Provide the (x, y) coordinate of the cell's center where the given text is located.  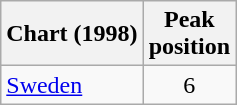
Chart (1998) (72, 34)
Peakposition (189, 34)
6 (189, 85)
Sweden (72, 85)
